Detect which cell encompasses the target text, then output its (x, y) center coordinate. 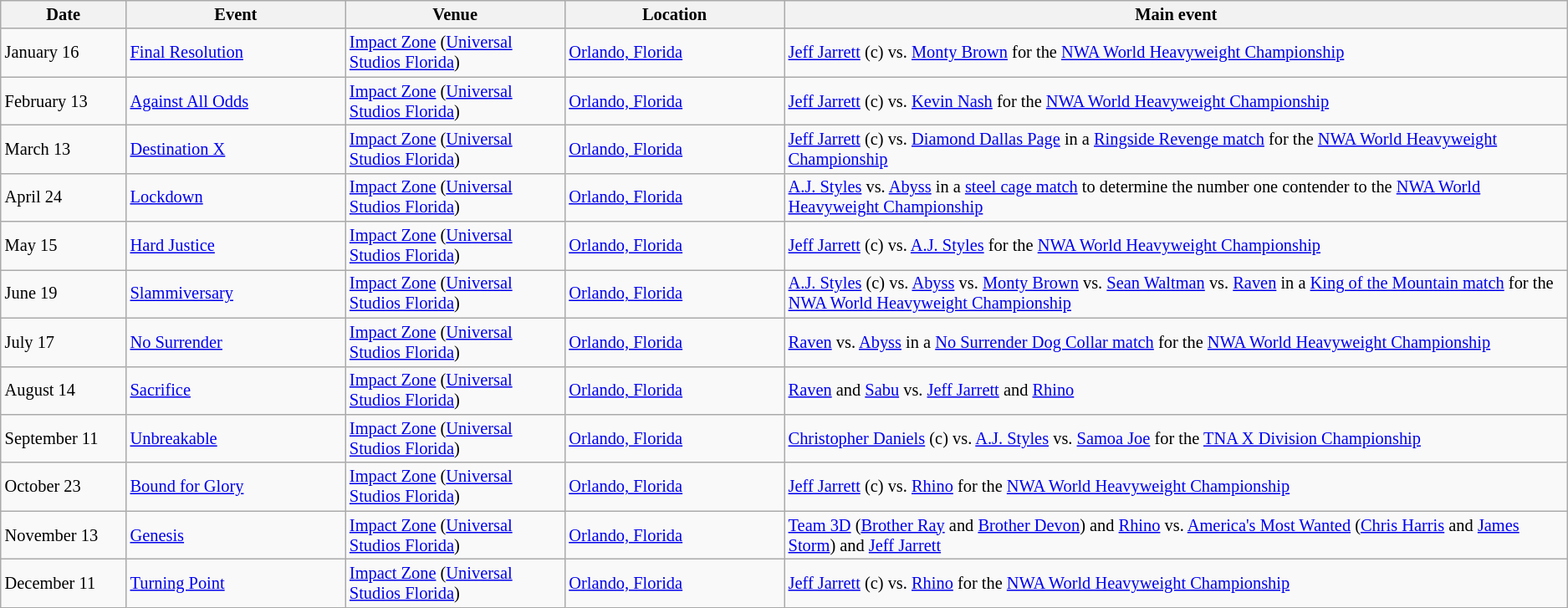
Unbreakable (236, 438)
April 24 (64, 197)
A.J. Styles (c) vs. Abyss vs. Monty Brown vs. Sean Waltman vs. Raven in a King of the Mountain match for the NWA World Heavyweight Championship (1176, 294)
Main event (1176, 14)
Hard Justice (236, 246)
Jeff Jarrett (c) vs. Monty Brown for the NWA World Heavyweight Championship (1176, 53)
Jeff Jarrett (c) vs. Diamond Dallas Page in a Ringside Revenge match for the NWA World Heavyweight Championship (1176, 149)
July 17 (64, 342)
Venue (455, 14)
Destination X (236, 149)
March 13 (64, 149)
Team 3D (Brother Ray and Brother Devon) and Rhino vs. America's Most Wanted (Chris Harris and James Storm) and Jeff Jarrett (1176, 535)
September 11 (64, 438)
December 11 (64, 583)
Lockdown (236, 197)
Raven and Sabu vs. Jeff Jarrett and Rhino (1176, 391)
Event (236, 14)
January 16 (64, 53)
Jeff Jarrett (c) vs. Kevin Nash for the NWA World Heavyweight Championship (1176, 101)
Bound for Glory (236, 487)
October 23 (64, 487)
Final Resolution (236, 53)
Against All Odds (236, 101)
August 14 (64, 391)
June 19 (64, 294)
Christopher Daniels (c) vs. A.J. Styles vs. Samoa Joe for the TNA X Division Championship (1176, 438)
No Surrender (236, 342)
Turning Point (236, 583)
Jeff Jarrett (c) vs. A.J. Styles for the NWA World Heavyweight Championship (1176, 246)
May 15 (64, 246)
February 13 (64, 101)
Date (64, 14)
November 13 (64, 535)
A.J. Styles vs. Abyss in a steel cage match to determine the number one contender to the NWA World Heavyweight Championship (1176, 197)
Genesis (236, 535)
Location (674, 14)
Slammiversary (236, 294)
Sacrifice (236, 391)
Raven vs. Abyss in a No Surrender Dog Collar match for the NWA World Heavyweight Championship (1176, 342)
